Output the [X, Y] coordinate of the center of the cell containing the given text.  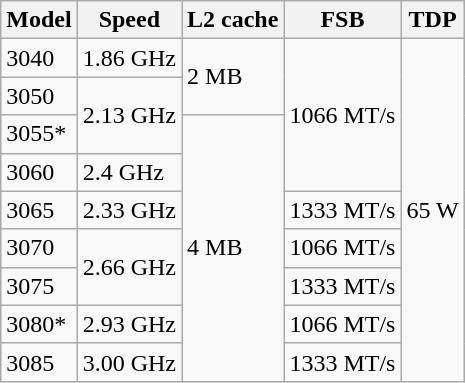
Speed [129, 20]
FSB [342, 20]
2.66 GHz [129, 267]
2.93 GHz [129, 324]
2 MB [233, 77]
3085 [39, 362]
Model [39, 20]
L2 cache [233, 20]
2.13 GHz [129, 115]
3080* [39, 324]
3075 [39, 286]
2.33 GHz [129, 210]
3065 [39, 210]
3060 [39, 172]
3070 [39, 248]
65 W [432, 210]
TDP [432, 20]
1.86 GHz [129, 58]
4 MB [233, 248]
3055* [39, 134]
3040 [39, 58]
2.4 GHz [129, 172]
3050 [39, 96]
3.00 GHz [129, 362]
